Search for the cell housing the specified text and yield its (X, Y) center coordinate. 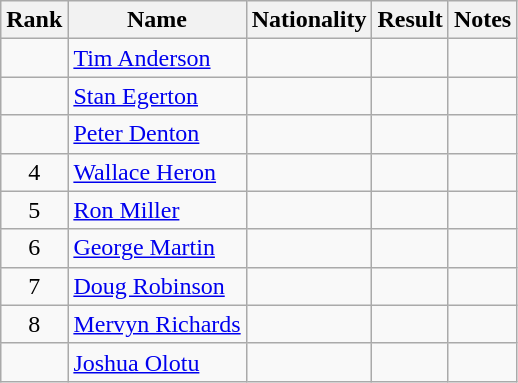
8 (34, 324)
7 (34, 286)
George Martin (157, 248)
Mervyn Richards (157, 324)
Nationality (309, 20)
Name (157, 20)
Rank (34, 20)
Doug Robinson (157, 286)
6 (34, 248)
Peter Denton (157, 134)
Notes (482, 20)
Tim Anderson (157, 58)
5 (34, 210)
Result (410, 20)
Ron Miller (157, 210)
4 (34, 172)
Joshua Olotu (157, 362)
Stan Egerton (157, 96)
Wallace Heron (157, 172)
